From the cell containing the given text, extract its center point as (x, y) coordinate. 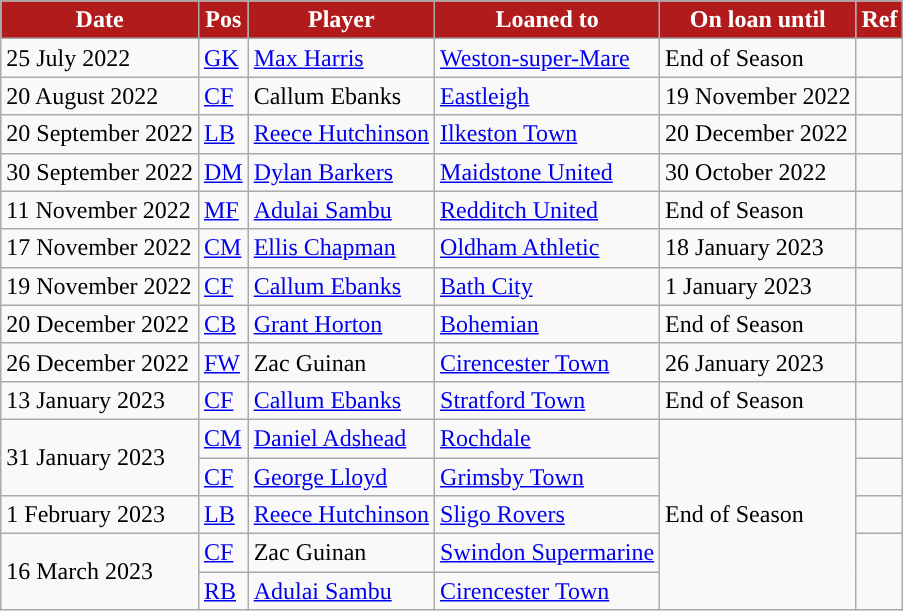
1 January 2023 (758, 286)
Date (100, 20)
Bohemian (548, 324)
Ilkeston Town (548, 134)
Rochdale (548, 438)
Eastleigh (548, 96)
Max Harris (341, 58)
31 January 2023 (100, 457)
Pos (223, 20)
26 December 2022 (100, 362)
Grimsby Town (548, 477)
George Lloyd (341, 477)
Redditch United (548, 210)
Loaned to (548, 20)
Oldham Athletic (548, 248)
13 January 2023 (100, 400)
Daniel Adshead (341, 438)
Maidstone United (548, 172)
30 October 2022 (758, 172)
17 November 2022 (100, 248)
Stratford Town (548, 400)
DM (223, 172)
Bath City (548, 286)
26 January 2023 (758, 362)
Swindon Supermarine (548, 553)
11 November 2022 (100, 210)
Ellis Chapman (341, 248)
25 July 2022 (100, 58)
Ref (880, 20)
Grant Horton (341, 324)
30 September 2022 (100, 172)
Dylan Barkers (341, 172)
20 August 2022 (100, 96)
On loan until (758, 20)
1 February 2023 (100, 515)
Sligo Rovers (548, 515)
20 September 2022 (100, 134)
GK (223, 58)
RB (223, 591)
Weston-super-Mare (548, 58)
FW (223, 362)
16 March 2023 (100, 572)
MF (223, 210)
CB (223, 324)
18 January 2023 (758, 248)
Player (341, 20)
